Detect which cell encompasses the target text, then output its (x, y) center coordinate. 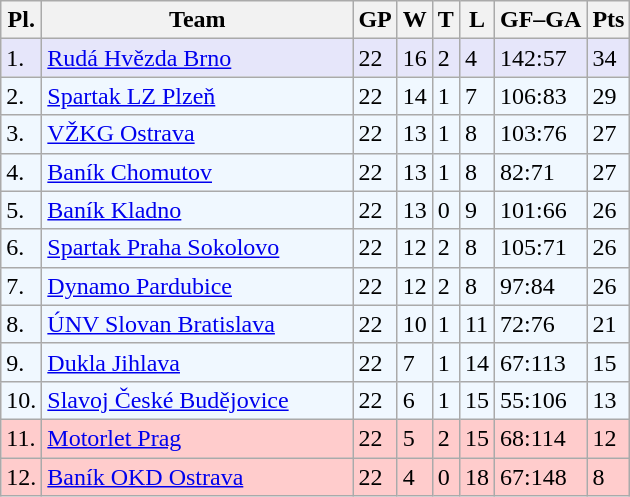
67:113 (540, 362)
29 (608, 96)
Dynamo Pardubice (198, 286)
68:114 (540, 438)
106:83 (540, 96)
W (414, 20)
Spartak Praha Sokolovo (198, 248)
T (446, 20)
67:148 (540, 477)
Dukla Jihlava (198, 362)
10 (414, 324)
7. (22, 286)
82:71 (540, 172)
105:71 (540, 248)
GP (375, 20)
6. (22, 248)
Baník Chomutov (198, 172)
6 (414, 400)
16 (414, 58)
Pl. (22, 20)
97:84 (540, 286)
L (476, 20)
Baník OKD Ostrava (198, 477)
Pts (608, 20)
5 (414, 438)
ÚNV Slovan Bratislava (198, 324)
11. (22, 438)
142:57 (540, 58)
Slavoj České Budějovice (198, 400)
1. (22, 58)
21 (608, 324)
5. (22, 210)
3. (22, 134)
Motorlet Prag (198, 438)
12. (22, 477)
2. (22, 96)
103:76 (540, 134)
18 (476, 477)
Team (198, 20)
Baník Kladno (198, 210)
Rudá Hvězda Brno (198, 58)
8. (22, 324)
55:106 (540, 400)
9 (476, 210)
11 (476, 324)
9. (22, 362)
GF–GA (540, 20)
10. (22, 400)
34 (608, 58)
101:66 (540, 210)
VŽKG Ostrava (198, 134)
Spartak LZ Plzeň (198, 96)
72:76 (540, 324)
4. (22, 172)
